Return [x, y] of the center of cell containing provided text 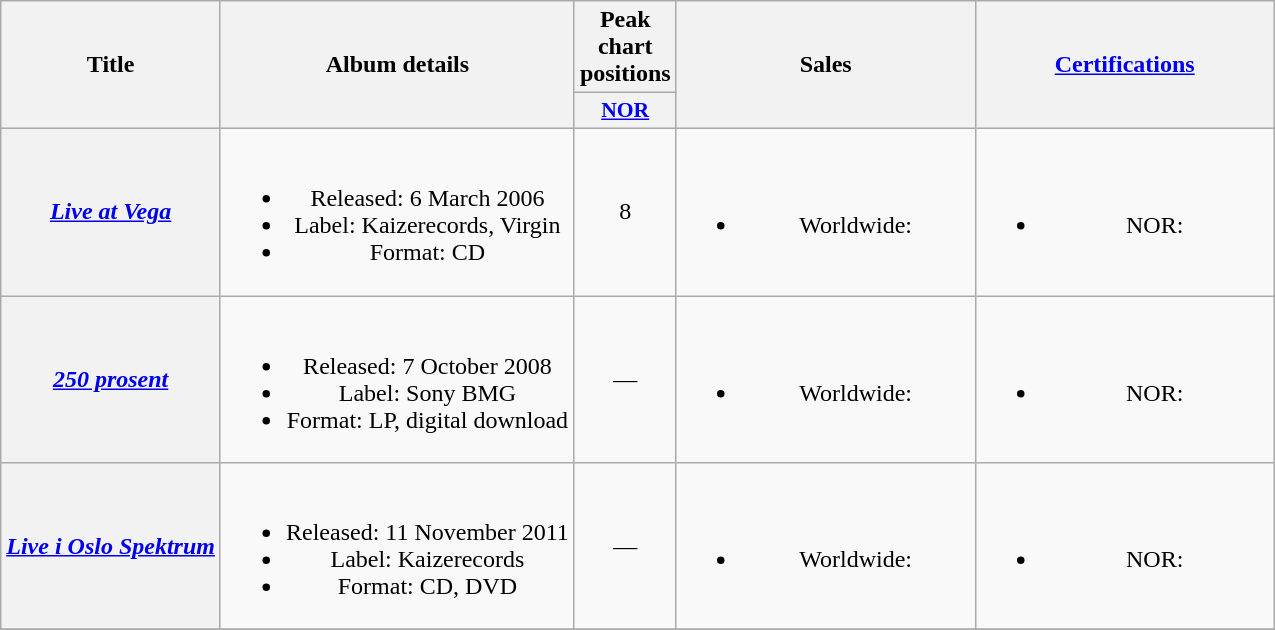
Sales [826, 65]
Live i Oslo Spektrum [111, 546]
Live at Vega [111, 212]
Released: 11 November 2011Label: KaizerecordsFormat: CD, DVD [397, 546]
250 prosent [111, 380]
Album details [397, 65]
NOR [625, 111]
Released: 7 October 2008Label: Sony BMGFormat: LP, digital download [397, 380]
Certifications [1124, 65]
Title [111, 65]
Peak chart positions [625, 47]
8 [625, 212]
Released: 6 March 2006Label: Kaizerecords, VirginFormat: CD [397, 212]
